Extract the (X, Y) coordinate from the center of the cell holding the provided text.  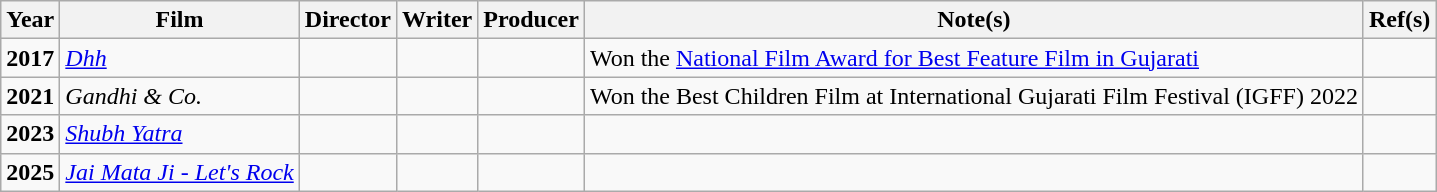
Writer (438, 20)
Note(s) (974, 20)
2021 (30, 96)
2025 (30, 172)
Shubh Yatra (180, 134)
2017 (30, 58)
Film (180, 20)
Dhh (180, 58)
Producer (532, 20)
Director (348, 20)
Ref(s) (1399, 20)
Won the Best Children Film at International Gujarati Film Festival (IGFF) 2022 (974, 96)
2023 (30, 134)
Year (30, 20)
Won the National Film Award for Best Feature Film in Gujarati (974, 58)
Gandhi & Co. (180, 96)
Jai Mata Ji - Let's Rock (180, 172)
